From the cell containing the given text, extract its center point as (X, Y) coordinate. 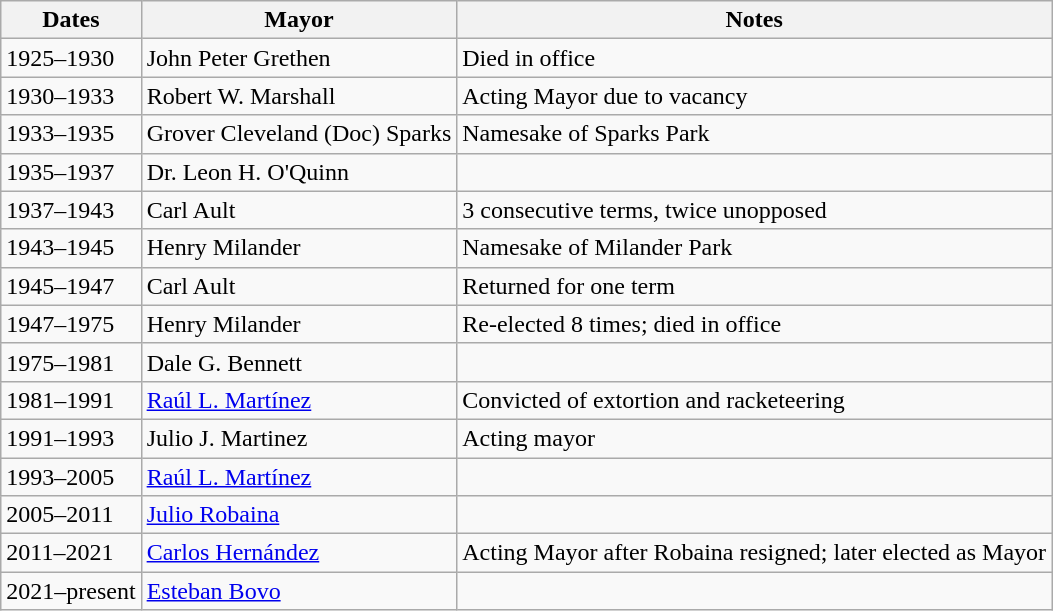
Julio J. Martinez (299, 438)
Died in office (754, 58)
2011–2021 (71, 553)
Julio Robaina (299, 515)
Acting Mayor due to vacancy (754, 96)
Esteban Bovo (299, 591)
3 consecutive terms, twice unopposed (754, 210)
Dale G. Bennett (299, 362)
Convicted of extortion and racketeering (754, 400)
Grover Cleveland (Doc) Sparks (299, 134)
Robert W. Marshall (299, 96)
Notes (754, 20)
2021–present (71, 591)
Carlos Hernández (299, 553)
John Peter Grethen (299, 58)
Namesake of Sparks Park (754, 134)
Mayor (299, 20)
Dr. Leon H. O'Quinn (299, 172)
Dates (71, 20)
Namesake of Milander Park (754, 248)
1945–1947 (71, 286)
1935–1937 (71, 172)
1993–2005 (71, 477)
Returned for one term (754, 286)
Acting mayor (754, 438)
1937–1943 (71, 210)
1975–1981 (71, 362)
Re-elected 8 times; died in office (754, 324)
1925–1930 (71, 58)
1991–1993 (71, 438)
1930–1933 (71, 96)
1943–1945 (71, 248)
2005–2011 (71, 515)
1981–1991 (71, 400)
1947–1975 (71, 324)
Acting Mayor after Robaina resigned; later elected as Mayor (754, 553)
1933–1935 (71, 134)
